Output the [x, y] coordinate of the center of the cell containing the given text.  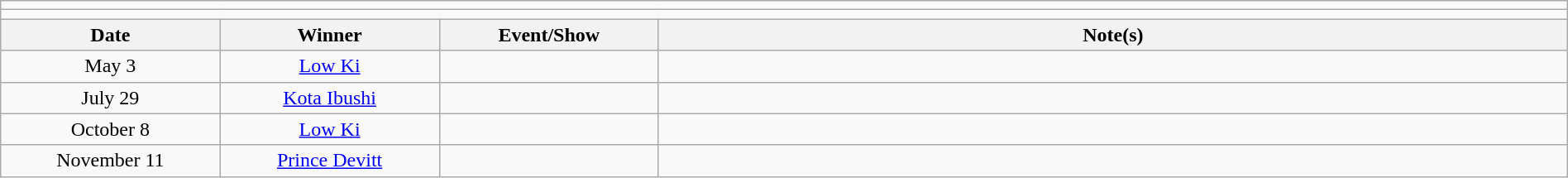
May 3 [111, 66]
October 8 [111, 129]
Event/Show [549, 35]
November 11 [111, 161]
Kota Ibushi [329, 98]
Prince Devitt [329, 161]
Date [111, 35]
July 29 [111, 98]
Winner [329, 35]
Note(s) [1113, 35]
